From the cell containing the given text, extract its center point as (x, y) coordinate. 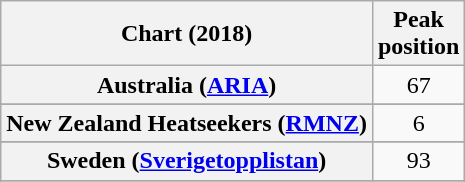
6 (418, 123)
Chart (2018) (187, 34)
New Zealand Heatseekers (RMNZ) (187, 123)
Peak position (418, 34)
93 (418, 161)
Australia (ARIA) (187, 85)
Sweden (Sverigetopplistan) (187, 161)
67 (418, 85)
